Return [X, Y] of the center of cell containing provided text 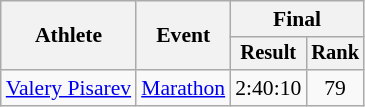
Result [268, 54]
79 [335, 88]
Athlete [68, 36]
Rank [335, 54]
Event [183, 36]
Valery Pisarev [68, 88]
Marathon [183, 88]
Final [297, 19]
2:40:10 [268, 88]
